Provide the [x, y] coordinate of the cell's center where the given text is located.  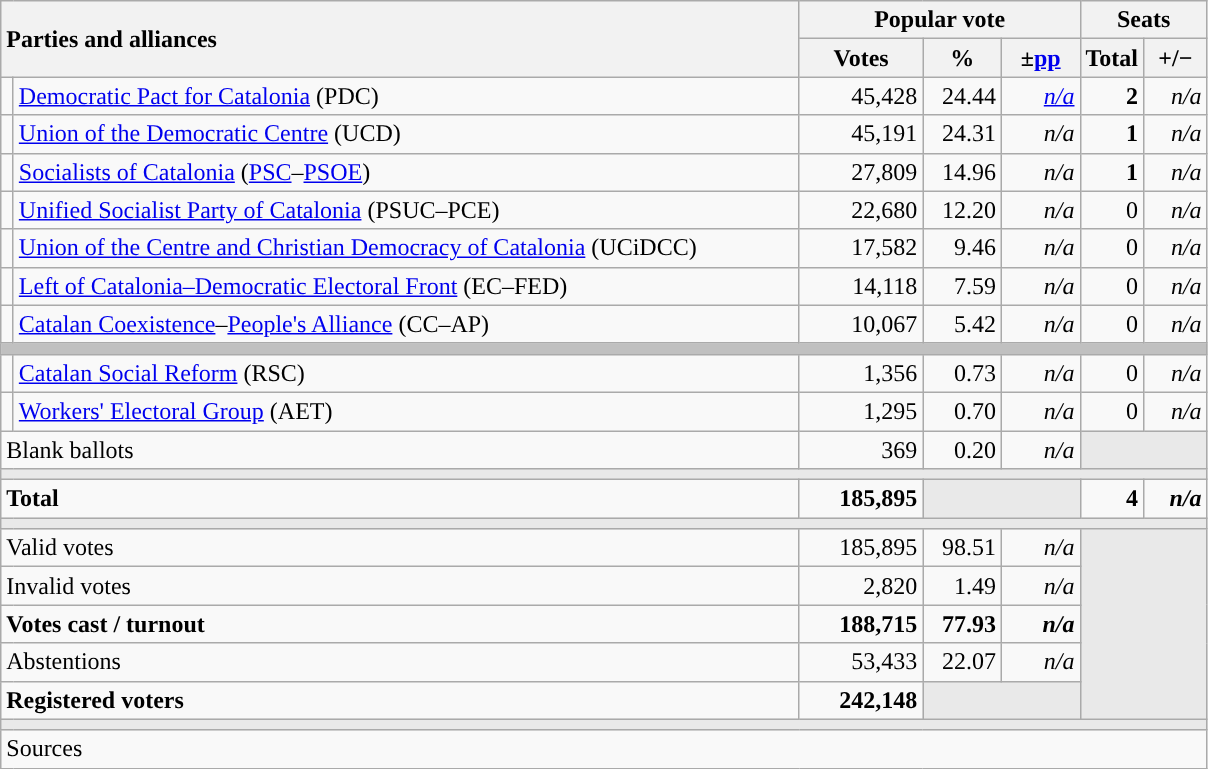
98.51 [962, 548]
7.59 [962, 286]
4 [1112, 499]
24.44 [962, 96]
Votes cast / turnout [400, 624]
45,191 [861, 134]
24.31 [962, 134]
14.96 [962, 172]
9.46 [962, 248]
Socialists of Catalonia (PSC–PSOE) [406, 172]
1,356 [861, 373]
0.20 [962, 449]
Democratic Pact for Catalonia (PDC) [406, 96]
12.20 [962, 210]
77.93 [962, 624]
Valid votes [400, 548]
10,067 [861, 324]
Parties and alliances [400, 39]
27,809 [861, 172]
53,433 [861, 662]
Votes [861, 58]
Workers' Electoral Group (AET) [406, 411]
Catalan Social Reform (RSC) [406, 373]
Popular vote [940, 20]
5.42 [962, 324]
45,428 [861, 96]
0.70 [962, 411]
188,715 [861, 624]
2,820 [861, 586]
% [962, 58]
2 [1112, 96]
Registered voters [400, 700]
Blank ballots [400, 449]
Unified Socialist Party of Catalonia (PSUC–PCE) [406, 210]
17,582 [861, 248]
369 [861, 449]
22.07 [962, 662]
0.73 [962, 373]
Left of Catalonia–Democratic Electoral Front (EC–FED) [406, 286]
22,680 [861, 210]
Sources [604, 749]
Union of the Democratic Centre (UCD) [406, 134]
Invalid votes [400, 586]
14,118 [861, 286]
Seats [1144, 20]
1.49 [962, 586]
Abstentions [400, 662]
242,148 [861, 700]
Catalan Coexistence–People's Alliance (CC–AP) [406, 324]
±pp [1040, 58]
1,295 [861, 411]
+/− [1176, 58]
Union of the Centre and Christian Democracy of Catalonia (UCiDCC) [406, 248]
